Find where the given text appears and provide that cell's center as (X, Y) coordinate. 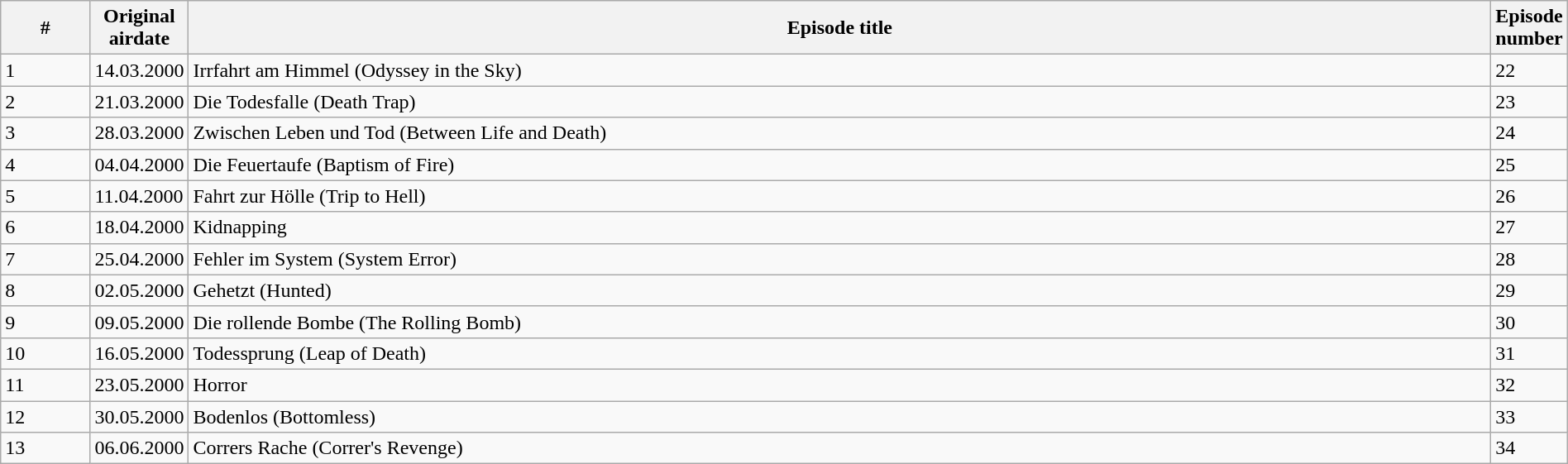
Episode title (840, 28)
16.05.2000 (139, 353)
25.04.2000 (139, 259)
Episode number (1529, 28)
Die Feuertaufe (Baptism of Fire) (840, 165)
27 (1529, 227)
26 (1529, 196)
Todessprung (Leap of Death) (840, 353)
34 (1529, 448)
Irrfahrt am Himmel (Odyssey in the Sky) (840, 70)
23 (1529, 102)
Original airdate (139, 28)
Fahrt zur Hölle (Trip to Hell) (840, 196)
Corrers Rache (Correr's Revenge) (840, 448)
30.05.2000 (139, 416)
30 (1529, 322)
33 (1529, 416)
23.05.2000 (139, 385)
06.06.2000 (139, 448)
32 (1529, 385)
Zwischen Leben und Tod (Between Life and Death) (840, 133)
3 (45, 133)
10 (45, 353)
31 (1529, 353)
11.04.2000 (139, 196)
Bodenlos (Bottomless) (840, 416)
21.03.2000 (139, 102)
29 (1529, 290)
5 (45, 196)
4 (45, 165)
25 (1529, 165)
22 (1529, 70)
28.03.2000 (139, 133)
Die Todesfalle (Death Trap) (840, 102)
02.05.2000 (139, 290)
28 (1529, 259)
11 (45, 385)
Kidnapping (840, 227)
Gehetzt (Hunted) (840, 290)
# (45, 28)
2 (45, 102)
04.04.2000 (139, 165)
12 (45, 416)
Die rollende Bombe (The Rolling Bomb) (840, 322)
1 (45, 70)
9 (45, 322)
Fehler im System (System Error) (840, 259)
7 (45, 259)
24 (1529, 133)
Horror (840, 385)
09.05.2000 (139, 322)
8 (45, 290)
18.04.2000 (139, 227)
13 (45, 448)
6 (45, 227)
14.03.2000 (139, 70)
